Determine the (X, Y) coordinate at the center of the cell enclosing the given text.  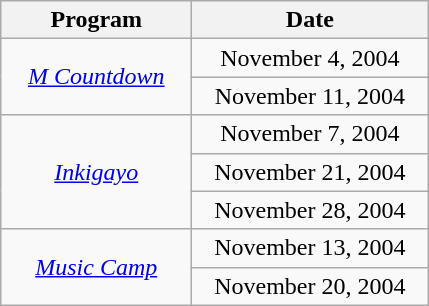
M Countdown (96, 77)
November 13, 2004 (310, 248)
Date (310, 20)
November 4, 2004 (310, 58)
November 20, 2004 (310, 286)
Inkigayo (96, 172)
November 21, 2004 (310, 172)
November 7, 2004 (310, 134)
Music Camp (96, 267)
November 11, 2004 (310, 96)
Program (96, 20)
November 28, 2004 (310, 210)
